Provide the (X, Y) coordinate of the cell's center where the given text is located.  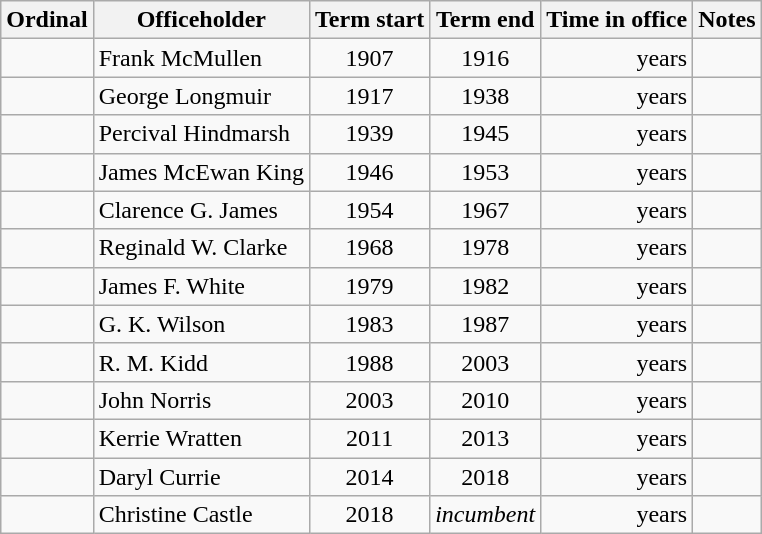
1982 (486, 286)
1938 (486, 96)
2010 (486, 400)
Reginald W. Clarke (201, 248)
1954 (370, 210)
George Longmuir (201, 96)
Daryl Currie (201, 477)
1978 (486, 248)
Percival Hindmarsh (201, 134)
2014 (370, 477)
1916 (486, 58)
1907 (370, 58)
1939 (370, 134)
Time in office (617, 20)
1946 (370, 172)
1987 (486, 324)
Term start (370, 20)
John Norris (201, 400)
1968 (370, 248)
Notes (727, 20)
1967 (486, 210)
1953 (486, 172)
2011 (370, 438)
1983 (370, 324)
1988 (370, 362)
incumbent (486, 515)
Christine Castle (201, 515)
G. K. Wilson (201, 324)
James McEwan King (201, 172)
James F. White (201, 286)
R. M. Kidd (201, 362)
Term end (486, 20)
1917 (370, 96)
1945 (486, 134)
Officeholder (201, 20)
Kerrie Wratten (201, 438)
2013 (486, 438)
1979 (370, 286)
Ordinal (47, 20)
Frank McMullen (201, 58)
Clarence G. James (201, 210)
